Scan for the cell matching the given text and deliver its [x, y] coordinate at center. 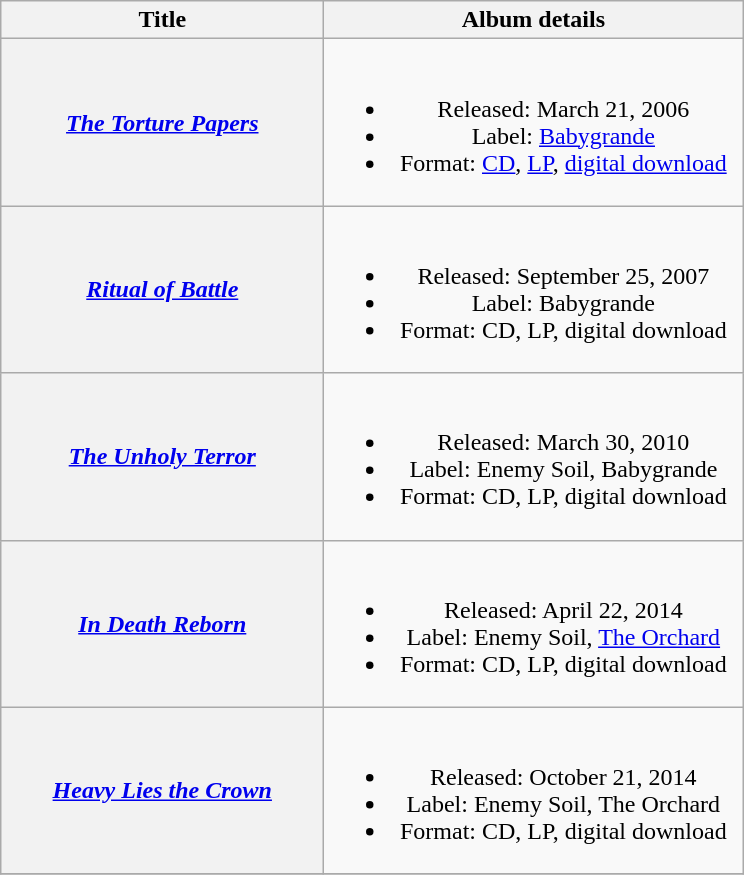
Released: September 25, 2007Label: BabygrandeFormat: CD, LP, digital download [534, 290]
Released: March 30, 2010Label: Enemy Soil, BabygrandeFormat: CD, LP, digital download [534, 456]
Released: October 21, 2014Label: Enemy Soil, The OrchardFormat: CD, LP, digital download [534, 790]
Released: March 21, 2006Label: BabygrandeFormat: CD, LP, digital download [534, 122]
Released: April 22, 2014Label: Enemy Soil, The OrchardFormat: CD, LP, digital download [534, 624]
The Unholy Terror [162, 456]
Title [162, 20]
Heavy Lies the Crown [162, 790]
In Death Reborn [162, 624]
Ritual of Battle [162, 290]
Album details [534, 20]
The Torture Papers [162, 122]
